Scan for the cell matching the given text and deliver its [X, Y] coordinate at center. 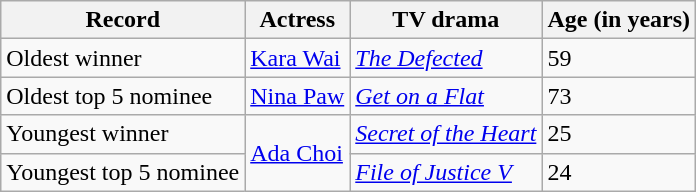
59 [619, 58]
Youngest winner [123, 134]
Record [123, 20]
Get on a Flat [446, 96]
File of Justice V [446, 172]
Ada Choi [298, 153]
Oldest winner [123, 58]
Youngest top 5 nominee [123, 172]
The Defected [446, 58]
Secret of the Heart [446, 134]
Actress [298, 20]
Kara Wai [298, 58]
TV drama [446, 20]
Age (in years) [619, 20]
24 [619, 172]
Oldest top 5 nominee [123, 96]
73 [619, 96]
25 [619, 134]
Nina Paw [298, 96]
